Determine the (x, y) coordinate at the center of the cell enclosing the given text.  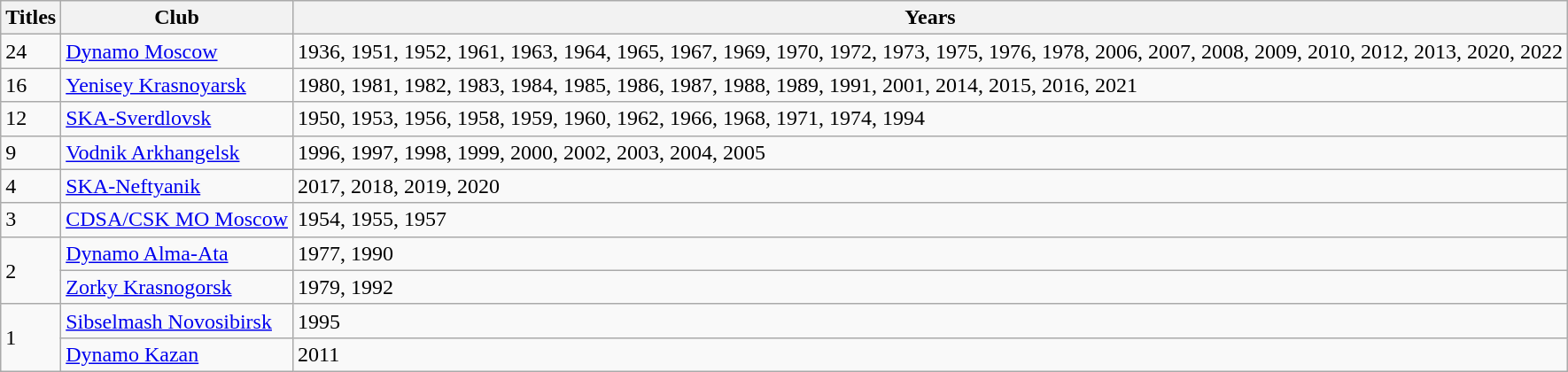
1979, 1992 (930, 287)
1977, 1990 (930, 253)
CDSA/CSK MO Moscow (177, 220)
12 (31, 119)
Yenisey Krasnoyarsk (177, 85)
SKA-Neftyanik (177, 186)
Dynamo Alma-Ata (177, 253)
4 (31, 186)
SKA-Sverdlovsk (177, 119)
1980, 1981, 1982, 1983, 1984, 1985, 1986, 1987, 1988, 1989, 1991, 2001, 2014, 2015, 2016, 2021 (930, 85)
Zorky Krasnogorsk (177, 287)
2 (31, 270)
1936, 1951, 1952, 1961, 1963, 1964, 1965, 1967, 1969, 1970, 1972, 1973, 1975, 1976, 1978, 2006, 2007, 2008, 2009, 2010, 2012, 2013, 2020, 2022 (930, 51)
Vodnik Arkhangelsk (177, 152)
1950, 1953, 1956, 1958, 1959, 1960, 1962, 1966, 1968, 1971, 1974, 1994 (930, 119)
1996, 1997, 1998, 1999, 2000, 2002, 2003, 2004, 2005 (930, 152)
3 (31, 220)
1995 (930, 321)
Sibselmash Novosibirsk (177, 321)
Titles (31, 18)
24 (31, 51)
2011 (930, 354)
Club (177, 18)
1954, 1955, 1957 (930, 220)
1 (31, 337)
9 (31, 152)
Dynamo Kazan (177, 354)
Dynamo Moscow (177, 51)
2017, 2018, 2019, 2020 (930, 186)
16 (31, 85)
Years (930, 18)
